Capture the cell that displays the provided text and extract its (X, Y) central coordinate. 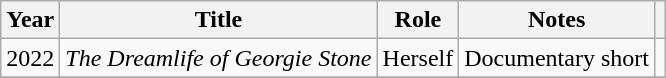
The Dreamlife of Georgie Stone (218, 58)
Notes (557, 20)
Title (218, 20)
2022 (30, 58)
Documentary short (557, 58)
Role (418, 20)
Herself (418, 58)
Year (30, 20)
